Detect which cell encompasses the target text, then output its (X, Y) center coordinate. 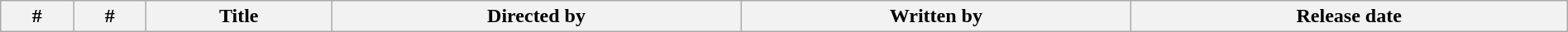
Release date (1349, 16)
Directed by (537, 16)
Written by (936, 16)
Title (239, 16)
